Find where the given text appears and provide that cell's center as [x, y] coordinate. 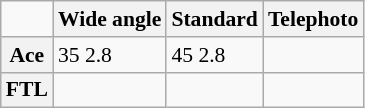
Ace [27, 55]
Wide angle [110, 19]
Standard [214, 19]
45 2.8 [214, 55]
FTL [27, 90]
Telephoto [313, 19]
35 2.8 [110, 55]
